Provide the [x, y] coordinate of the cell's center where the given text is located.  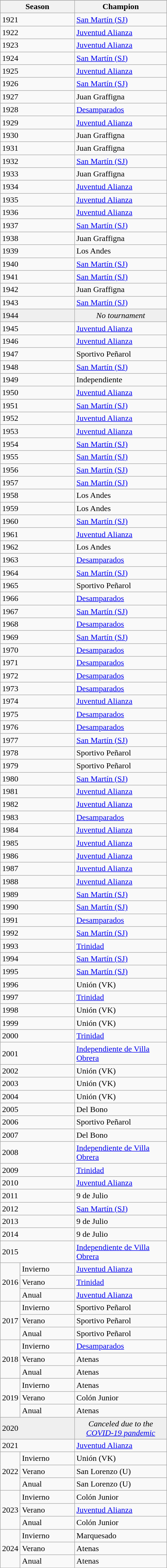
1956 [37, 470]
1943 [37, 303]
1972 [37, 676]
2000 [37, 1036]
1928 [37, 110]
2017 [10, 1321]
1959 [37, 508]
1936 [37, 213]
1994 [37, 959]
1929 [37, 122]
1982 [37, 804]
1996 [37, 985]
2005 [37, 1109]
1927 [37, 97]
1989 [37, 894]
1954 [37, 444]
2014 [37, 1234]
1973 [37, 689]
1987 [37, 869]
1945 [37, 328]
Marquesado [121, 1536]
1984 [37, 830]
1968 [37, 624]
1935 [37, 200]
2022 [10, 1471]
Champion [121, 7]
1970 [37, 650]
2007 [37, 1135]
2009 [37, 1170]
1983 [37, 817]
1964 [37, 573]
1937 [37, 225]
2021 [37, 1446]
1948 [37, 367]
1981 [37, 792]
2024 [10, 1548]
1980 [37, 778]
1926 [37, 84]
1940 [37, 264]
1966 [37, 599]
1934 [37, 187]
2001 [37, 1053]
No tournament [121, 315]
1992 [37, 933]
1961 [37, 534]
1924 [37, 58]
1955 [37, 457]
1967 [37, 611]
1999 [37, 1023]
1991 [37, 920]
Season [37, 7]
2012 [37, 1208]
1930 [37, 135]
1951 [37, 406]
1998 [37, 1010]
1957 [37, 483]
2018 [10, 1359]
1946 [37, 341]
1995 [37, 971]
1974 [37, 701]
1932 [37, 161]
1953 [37, 431]
1997 [37, 997]
1921 [37, 20]
1986 [37, 856]
1962 [37, 547]
1978 [37, 753]
2010 [37, 1183]
1949 [37, 380]
1938 [37, 238]
1988 [37, 882]
2019 [10, 1398]
Canceled due to the COVID-19 pandemic [121, 1428]
2006 [37, 1122]
1985 [37, 843]
1990 [37, 907]
1993 [37, 946]
1965 [37, 586]
2002 [37, 1071]
2020 [37, 1428]
2013 [37, 1222]
1969 [37, 637]
2011 [37, 1196]
1941 [37, 277]
1977 [37, 740]
1976 [37, 727]
1923 [37, 45]
1922 [37, 32]
2004 [37, 1096]
1931 [37, 148]
1947 [37, 354]
1960 [37, 521]
1971 [37, 663]
1925 [37, 71]
1975 [37, 714]
1963 [37, 560]
1950 [37, 393]
1942 [37, 290]
2023 [10, 1510]
1979 [37, 766]
1939 [37, 251]
2015 [37, 1252]
1958 [37, 496]
Independiente [121, 380]
2008 [37, 1153]
2003 [37, 1084]
2016 [10, 1282]
1944 [37, 315]
1952 [37, 418]
1933 [37, 174]
